Determine the [X, Y] coordinate at the center of the cell enclosing the given text.  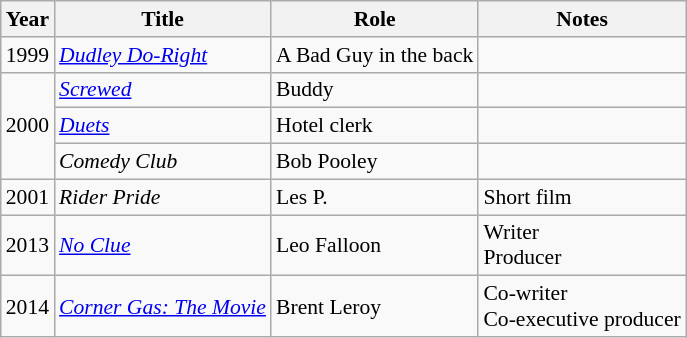
Bob Pooley [374, 162]
Buddy [374, 90]
Corner Gas: The Movie [162, 306]
2001 [28, 197]
Duets [162, 126]
Notes [582, 19]
No Clue [162, 246]
Brent Leroy [374, 306]
Role [374, 19]
Leo Falloon [374, 246]
A Bad Guy in the back [374, 55]
Writer Producer [582, 246]
Les P. [374, 197]
Year [28, 19]
1999 [28, 55]
Co-writer Co-executive producer [582, 306]
2013 [28, 246]
Comedy Club [162, 162]
Rider Pride [162, 197]
Hotel clerk [374, 126]
Dudley Do-Right [162, 55]
Short film [582, 197]
2000 [28, 126]
Title [162, 19]
Screwed [162, 90]
2014 [28, 306]
